Output the [x, y] coordinate of the center of the cell containing the given text.  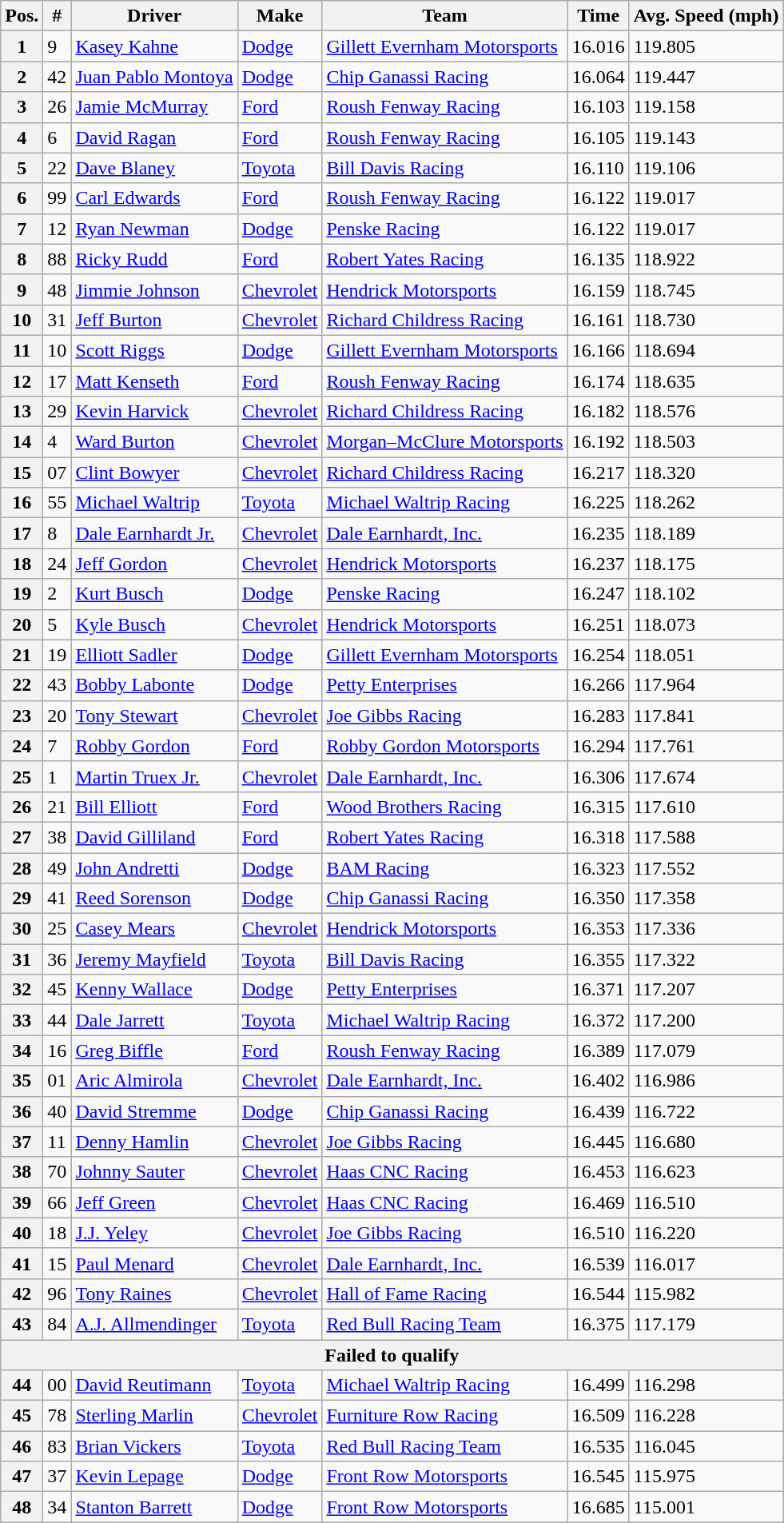
115.982 [706, 1294]
119.143 [706, 138]
16.453 [598, 1172]
Morgan–McClure Motorsports [444, 442]
16.266 [598, 685]
Jeff Burton [154, 320]
66 [58, 1202]
Juan Pablo Montoya [154, 77]
55 [58, 503]
Ricky Rudd [154, 259]
84 [58, 1324]
Kenny Wallace [154, 990]
Johnny Sauter [154, 1172]
116.220 [706, 1233]
118.102 [706, 594]
16.064 [598, 77]
118.073 [706, 624]
16.375 [598, 1324]
Team [444, 16]
Scott Riggs [154, 350]
16.247 [598, 594]
16.306 [598, 776]
47 [22, 1477]
Hall of Fame Racing [444, 1294]
Dale Jarrett [154, 1020]
14 [22, 442]
32 [22, 990]
16.539 [598, 1263]
16.217 [598, 472]
Jeremy Mayfield [154, 959]
16.251 [598, 624]
David Reutimann [154, 1385]
Carl Edwards [154, 198]
118.635 [706, 381]
30 [22, 929]
49 [58, 867]
13 [22, 412]
116.510 [706, 1202]
01 [58, 1081]
23 [22, 716]
39 [22, 1202]
Dale Earnhardt Jr. [154, 533]
16.110 [598, 168]
16.350 [598, 899]
118.576 [706, 412]
117.200 [706, 1020]
96 [58, 1294]
16.544 [598, 1294]
David Stremme [154, 1111]
117.674 [706, 776]
46 [22, 1446]
119.106 [706, 168]
Tony Stewart [154, 716]
116.228 [706, 1416]
John Andretti [154, 867]
117.207 [706, 990]
Bill Elliott [154, 807]
Tony Raines [154, 1294]
3 [22, 107]
116.986 [706, 1081]
Kevin Harvick [154, 412]
28 [22, 867]
115.001 [706, 1507]
118.503 [706, 442]
A.J. Allmendinger [154, 1324]
Ryan Newman [154, 229]
16.469 [598, 1202]
16.353 [598, 929]
117.079 [706, 1051]
16.315 [598, 807]
16.254 [598, 655]
16.235 [598, 533]
16.192 [598, 442]
Greg Biffle [154, 1051]
Kurt Busch [154, 594]
16.135 [598, 259]
16.445 [598, 1142]
116.017 [706, 1263]
16.499 [598, 1385]
Stanton Barrett [154, 1507]
83 [58, 1446]
117.841 [706, 716]
118.051 [706, 655]
Robby Gordon [154, 746]
116.298 [706, 1385]
Avg. Speed (mph) [706, 16]
118.922 [706, 259]
118.745 [706, 289]
16.182 [598, 412]
Brian Vickers [154, 1446]
16.318 [598, 837]
16.105 [598, 138]
Pos. [22, 16]
Jeff Green [154, 1202]
16.103 [598, 107]
16.355 [598, 959]
Time [598, 16]
16.545 [598, 1477]
Failed to qualify [392, 1355]
Aric Almirola [154, 1081]
16.685 [598, 1507]
David Gilliland [154, 837]
118.189 [706, 533]
117.588 [706, 837]
16.535 [598, 1446]
119.158 [706, 107]
Jimmie Johnson [154, 289]
Kasey Kahne [154, 46]
Bobby Labonte [154, 685]
33 [22, 1020]
117.552 [706, 867]
Matt Kenseth [154, 381]
99 [58, 198]
David Ragan [154, 138]
118.694 [706, 350]
119.805 [706, 46]
Reed Sorenson [154, 899]
16.402 [598, 1081]
35 [22, 1081]
117.336 [706, 929]
Robby Gordon Motorsports [444, 746]
118.175 [706, 564]
Driver [154, 16]
Jamie McMurray [154, 107]
88 [58, 259]
16.283 [598, 716]
117.179 [706, 1324]
70 [58, 1172]
Casey Mears [154, 929]
16.509 [598, 1416]
116.722 [706, 1111]
Furniture Row Racing [444, 1416]
BAM Racing [444, 867]
115.975 [706, 1477]
# [58, 16]
Dave Blaney [154, 168]
16.372 [598, 1020]
Sterling Marlin [154, 1416]
Kyle Busch [154, 624]
116.045 [706, 1446]
117.761 [706, 746]
Make [280, 16]
Clint Bowyer [154, 472]
16.166 [598, 350]
16.174 [598, 381]
116.623 [706, 1172]
Wood Brothers Racing [444, 807]
16.439 [598, 1111]
00 [58, 1385]
118.320 [706, 472]
Martin Truex Jr. [154, 776]
116.680 [706, 1142]
16.323 [598, 867]
78 [58, 1416]
119.447 [706, 77]
118.262 [706, 503]
16.371 [598, 990]
Michael Waltrip [154, 503]
16.510 [598, 1233]
Denny Hamlin [154, 1142]
27 [22, 837]
J.J. Yeley [154, 1233]
Elliott Sadler [154, 655]
16.294 [598, 746]
07 [58, 472]
Ward Burton [154, 442]
117.964 [706, 685]
Jeff Gordon [154, 564]
16.237 [598, 564]
16.159 [598, 289]
Kevin Lepage [154, 1477]
117.610 [706, 807]
Paul Menard [154, 1263]
118.730 [706, 320]
16.016 [598, 46]
117.322 [706, 959]
16.225 [598, 503]
16.389 [598, 1051]
16.161 [598, 320]
117.358 [706, 899]
